Identify which cell holds the provided text, then report its [X, Y] central coordinate. 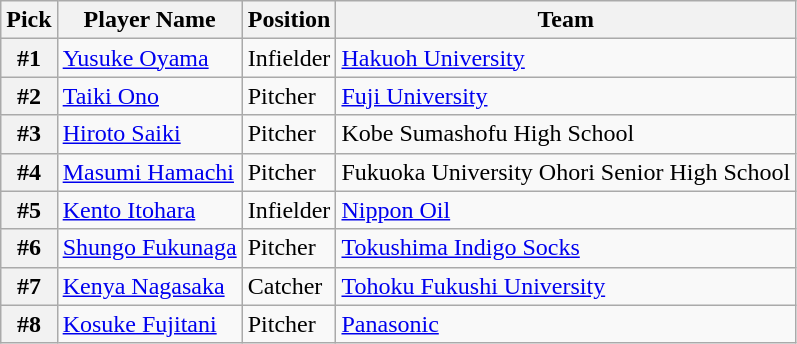
Kobe Sumashofu High School [566, 134]
Position [289, 20]
#5 [29, 210]
Catcher [289, 286]
Hiroto Saiki [150, 134]
#3 [29, 134]
Player Name [150, 20]
#6 [29, 248]
#4 [29, 172]
#7 [29, 286]
Hakuoh University [566, 58]
Tohoku Fukushi University [566, 286]
Panasonic [566, 324]
Masumi Hamachi [150, 172]
Kento Itohara [150, 210]
Yusuke Oyama [150, 58]
Nippon Oil [566, 210]
Fukuoka University Ohori Senior High School [566, 172]
#8 [29, 324]
Fuji University [566, 96]
Team [566, 20]
Pick [29, 20]
#2 [29, 96]
Kenya Nagasaka [150, 286]
Shungo Fukunaga [150, 248]
Tokushima Indigo Socks [566, 248]
#1 [29, 58]
Taiki Ono [150, 96]
Kosuke Fujitani [150, 324]
